From the cell containing the given text, extract its center point as [X, Y] coordinate. 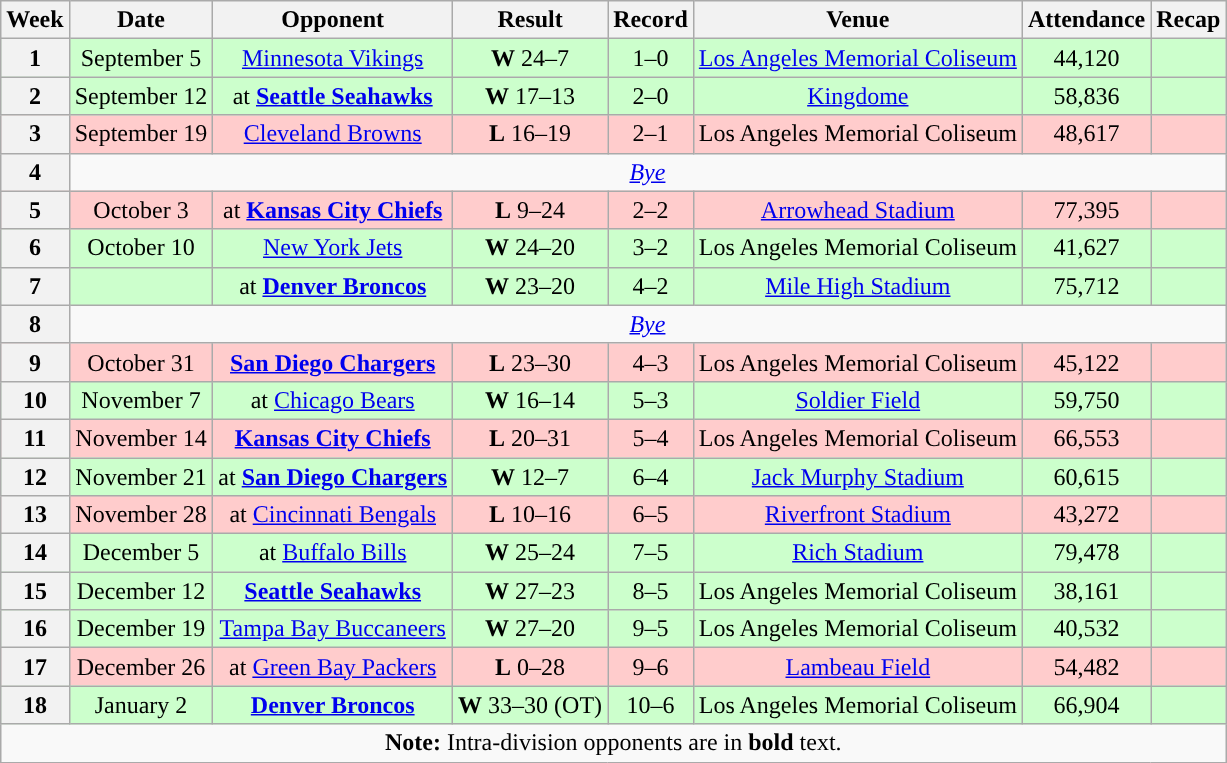
San Diego Chargers [333, 362]
at Denver Broncos [333, 286]
Jack Murphy Stadium [858, 477]
5–4 [651, 438]
10 [35, 400]
60,615 [1086, 477]
at Cincinnati Bengals [333, 515]
Opponent [333, 20]
77,395 [1086, 210]
W 27–20 [530, 629]
48,617 [1086, 134]
W 33–30 (OT) [530, 705]
September 19 [141, 134]
58,836 [1086, 96]
Kingdome [858, 96]
1–0 [651, 58]
Lambeau Field [858, 667]
12 [35, 477]
December 12 [141, 591]
at Kansas City Chiefs [333, 210]
L 10–16 [530, 515]
W 17–13 [530, 96]
Venue [858, 20]
7–5 [651, 553]
2–1 [651, 134]
16 [35, 629]
2 [35, 96]
L 23–30 [530, 362]
W 23–20 [530, 286]
October 10 [141, 248]
November 7 [141, 400]
75,712 [1086, 286]
Week [35, 20]
October 3 [141, 210]
October 31 [141, 362]
5–3 [651, 400]
L 9–24 [530, 210]
9–6 [651, 667]
L 20–31 [530, 438]
Soldier Field [858, 400]
Mile High Stadium [858, 286]
2–0 [651, 96]
6–4 [651, 477]
41,627 [1086, 248]
8 [35, 324]
Tampa Bay Buccaneers [333, 629]
8–5 [651, 591]
December 5 [141, 553]
W 24–7 [530, 58]
September 12 [141, 96]
Arrowhead Stadium [858, 210]
38,161 [1086, 591]
Date [141, 20]
Recap [1188, 20]
2–2 [651, 210]
January 2 [141, 705]
November 14 [141, 438]
W 16–14 [530, 400]
Note: Intra-division opponents are in bold text. [614, 743]
W 25–24 [530, 553]
3–2 [651, 248]
15 [35, 591]
18 [35, 705]
4–3 [651, 362]
W 24–20 [530, 248]
November 21 [141, 477]
4–2 [651, 286]
Seattle Seahawks [333, 591]
W 12–7 [530, 477]
at Buffalo Bills [333, 553]
at Green Bay Packers [333, 667]
at San Diego Chargers [333, 477]
New York Jets [333, 248]
66,904 [1086, 705]
December 26 [141, 667]
3 [35, 134]
L 0–28 [530, 667]
40,532 [1086, 629]
14 [35, 553]
4 [35, 172]
Riverfront Stadium [858, 515]
November 28 [141, 515]
L 16–19 [530, 134]
6–5 [651, 515]
W 27–23 [530, 591]
45,122 [1086, 362]
at Seattle Seahawks [333, 96]
1 [35, 58]
September 5 [141, 58]
54,482 [1086, 667]
10–6 [651, 705]
5 [35, 210]
Attendance [1086, 20]
66,553 [1086, 438]
Rich Stadium [858, 553]
Denver Broncos [333, 705]
44,120 [1086, 58]
Cleveland Browns [333, 134]
9 [35, 362]
9–5 [651, 629]
11 [35, 438]
December 19 [141, 629]
Kansas City Chiefs [333, 438]
Record [651, 20]
79,478 [1086, 553]
7 [35, 286]
Minnesota Vikings [333, 58]
17 [35, 667]
6 [35, 248]
59,750 [1086, 400]
13 [35, 515]
at Chicago Bears [333, 400]
Result [530, 20]
43,272 [1086, 515]
